Detect which cell encompasses the target text, then output its (X, Y) center coordinate. 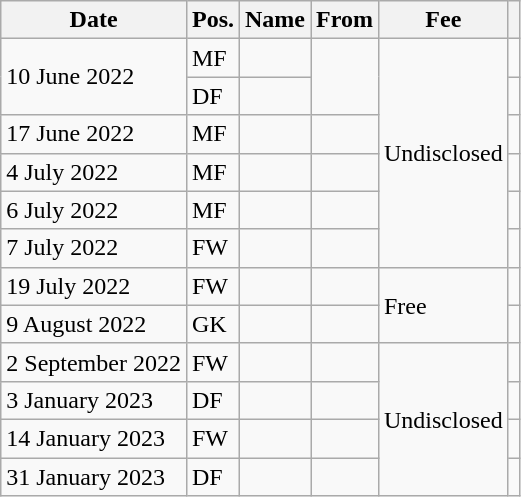
Free (443, 305)
9 August 2022 (94, 324)
31 January 2023 (94, 477)
17 June 2022 (94, 134)
6 July 2022 (94, 210)
Date (94, 20)
10 June 2022 (94, 77)
GK (212, 324)
4 July 2022 (94, 172)
19 July 2022 (94, 286)
From (345, 20)
Name (276, 20)
14 January 2023 (94, 438)
3 January 2023 (94, 400)
Fee (443, 20)
2 September 2022 (94, 362)
Pos. (212, 20)
7 July 2022 (94, 248)
